Output the [x, y] coordinate of the center of the cell containing the given text.  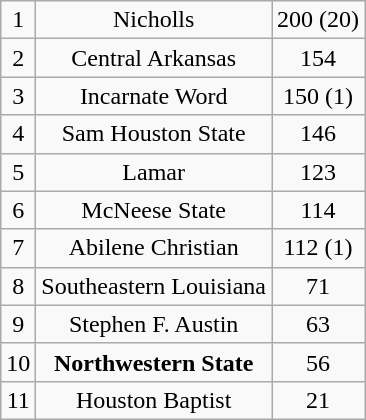
10 [18, 362]
11 [18, 400]
123 [318, 172]
Houston Baptist [154, 400]
Southeastern Louisiana [154, 286]
2 [18, 58]
5 [18, 172]
114 [318, 210]
150 (1) [318, 96]
3 [18, 96]
McNeese State [154, 210]
7 [18, 248]
63 [318, 324]
112 (1) [318, 248]
Lamar [154, 172]
1 [18, 20]
154 [318, 58]
21 [318, 400]
8 [18, 286]
Abilene Christian [154, 248]
4 [18, 134]
Incarnate Word [154, 96]
Northwestern State [154, 362]
Stephen F. Austin [154, 324]
6 [18, 210]
Sam Houston State [154, 134]
Central Arkansas [154, 58]
146 [318, 134]
200 (20) [318, 20]
71 [318, 286]
Nicholls [154, 20]
56 [318, 362]
9 [18, 324]
